Identify which cell holds the provided text, then report its (X, Y) central coordinate. 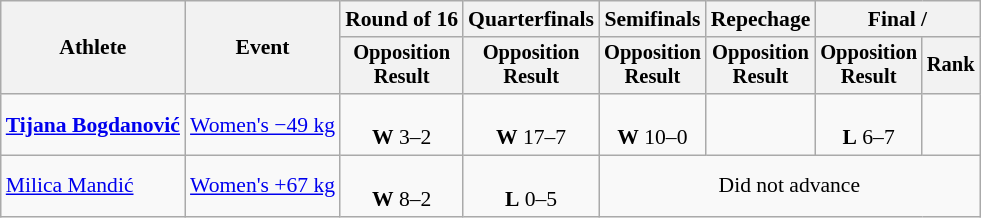
Round of 16 (402, 19)
Rank (951, 66)
L 0–5 (531, 186)
Women's +67 kg (262, 186)
Semifinals (652, 19)
Athlete (93, 48)
L 6–7 (868, 124)
W 8–2 (402, 186)
Event (262, 48)
W 10–0 (652, 124)
Milica Mandić (93, 186)
Tijana Bogdanović (93, 124)
Quarterfinals (531, 19)
Did not advance (789, 186)
Final / (897, 19)
Repechage (761, 19)
Women's −49 kg (262, 124)
W 3–2 (402, 124)
W 17–7 (531, 124)
